Determine the [x, y] coordinate at the center of the cell enclosing the given text.  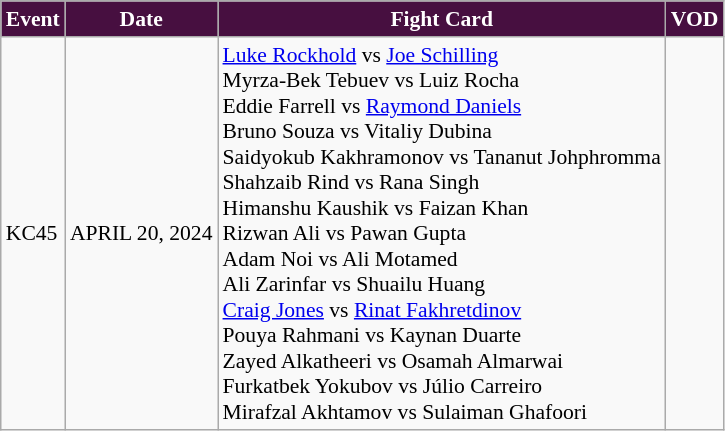
VOD [695, 19]
KC45 [33, 234]
Event [33, 19]
APRIL 20, 2024 [142, 234]
Date [142, 19]
Fight Card [442, 19]
